Find where the given text appears and provide that cell's center as [X, Y] coordinate. 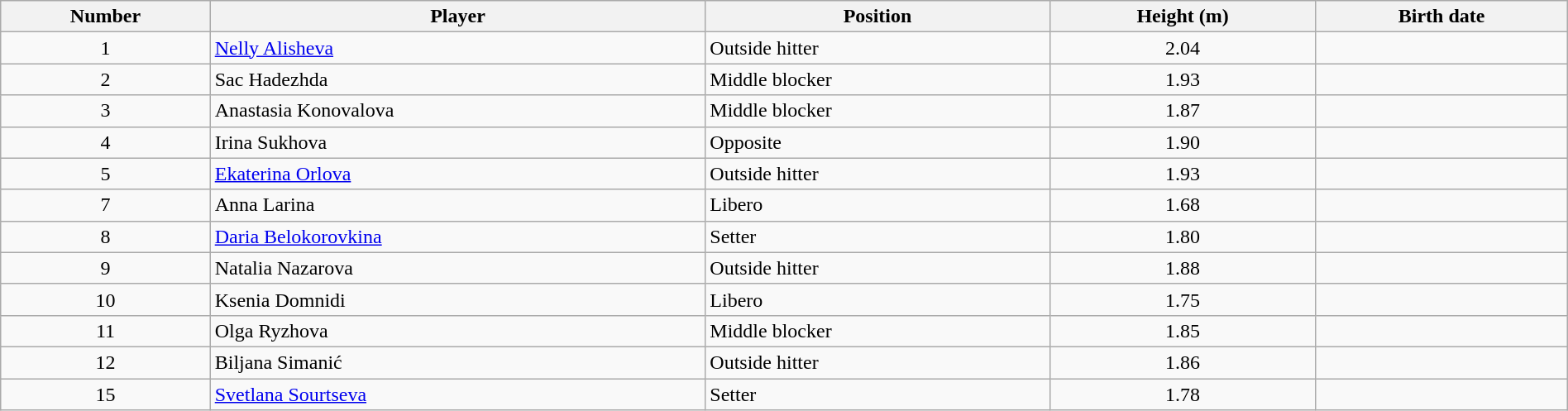
Ekaterina Orlova [458, 174]
Opposite [877, 142]
2.04 [1183, 48]
2 [106, 79]
Natalia Nazarova [458, 268]
1.78 [1183, 394]
Olga Ryzhova [458, 331]
Birth date [1441, 17]
Number [106, 17]
Height (m) [1183, 17]
Biljana Simanić [458, 362]
11 [106, 331]
9 [106, 268]
Anna Larina [458, 205]
10 [106, 299]
1.80 [1183, 237]
4 [106, 142]
Sac Hadezhda [458, 79]
1.85 [1183, 331]
1.86 [1183, 362]
Ksenia Domnidi [458, 299]
7 [106, 205]
3 [106, 111]
8 [106, 237]
1.88 [1183, 268]
1.90 [1183, 142]
12 [106, 362]
1.75 [1183, 299]
Daria Belokorovkina [458, 237]
1.68 [1183, 205]
15 [106, 394]
Position [877, 17]
Irina Sukhova [458, 142]
1.87 [1183, 111]
5 [106, 174]
Player [458, 17]
Anastasia Konovalova [458, 111]
Svetlana Sourtseva [458, 394]
Nelly Alisheva [458, 48]
1 [106, 48]
